Identify which cell holds the provided text, then report its (x, y) central coordinate. 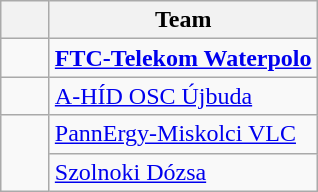
Szolnoki Dózsa (183, 172)
A-HÍD OSC Újbuda (183, 96)
Team (183, 20)
PannErgy-Miskolci VLC (183, 134)
FTC-Telekom Waterpolo (183, 58)
